Scan for the cell matching the given text and deliver its (x, y) coordinate at center. 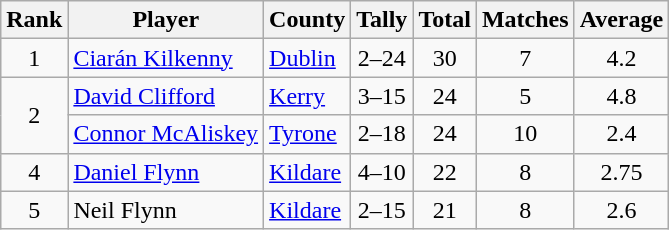
2.6 (622, 210)
10 (525, 134)
2–15 (382, 210)
2 (34, 115)
30 (445, 58)
Average (622, 20)
Player (166, 20)
Tally (382, 20)
Ciarán Kilkenny (166, 58)
Neil Flynn (166, 210)
4.2 (622, 58)
Dublin (308, 58)
Tyrone (308, 134)
Rank (34, 20)
2.75 (622, 172)
Connor McAliskey (166, 134)
Total (445, 20)
7 (525, 58)
1 (34, 58)
2–18 (382, 134)
County (308, 20)
2.4 (622, 134)
Daniel Flynn (166, 172)
Kerry (308, 96)
Matches (525, 20)
4 (34, 172)
David Clifford (166, 96)
4.8 (622, 96)
3–15 (382, 96)
22 (445, 172)
4–10 (382, 172)
21 (445, 210)
2–24 (382, 58)
